Extract the [x, y] coordinate from the center of the cell holding the provided text.  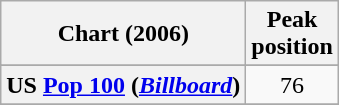
76 [292, 85]
US Pop 100 (Billboard) [124, 85]
Peakposition [292, 34]
Chart (2006) [124, 34]
